Determine the [X, Y] coordinate at the center of the cell enclosing the given text.  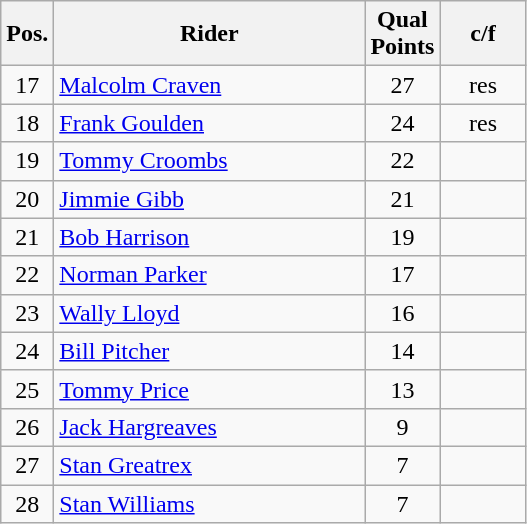
Stan Williams [210, 503]
16 [402, 313]
Frank Goulden [210, 123]
9 [402, 427]
c/f [483, 34]
Wally Lloyd [210, 313]
Jimmie Gibb [210, 199]
Malcolm Craven [210, 85]
20 [28, 199]
Pos. [28, 34]
Rider [210, 34]
28 [28, 503]
Tommy Price [210, 389]
Tommy Croombs [210, 161]
23 [28, 313]
Bob Harrison [210, 237]
Bill Pitcher [210, 351]
Stan Greatrex [210, 465]
Qual Points [402, 34]
Norman Parker [210, 275]
25 [28, 389]
18 [28, 123]
Jack Hargreaves [210, 427]
13 [402, 389]
14 [402, 351]
26 [28, 427]
